Return the (x, y) coordinate for the center point of the cell that contains the specified text.  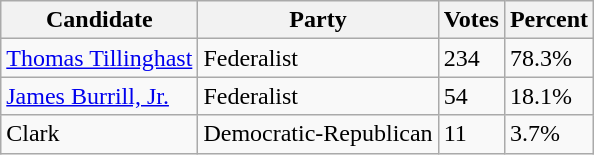
3.7% (548, 134)
Percent (548, 20)
Party (318, 20)
Democratic-Republican (318, 134)
Thomas Tillinghast (100, 58)
78.3% (548, 58)
Votes (471, 20)
James Burrill, Jr. (100, 96)
18.1% (548, 96)
Candidate (100, 20)
11 (471, 134)
234 (471, 58)
Clark (100, 134)
54 (471, 96)
